Scan for the cell matching the given text and deliver its (x, y) coordinate at center. 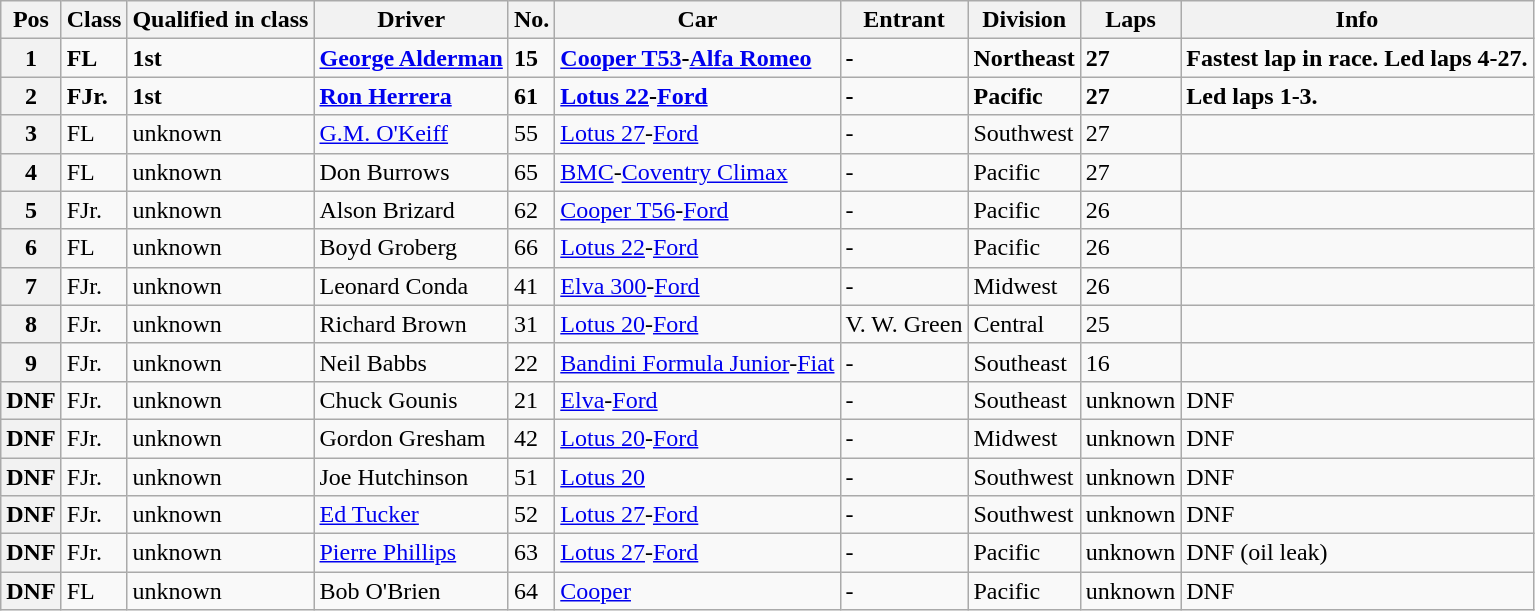
Joe Hutchinson (411, 477)
21 (531, 400)
6 (31, 248)
4 (31, 172)
Alson Brizard (411, 210)
Entrant (904, 20)
16 (1130, 362)
Led laps 1-3. (1357, 96)
No. (531, 20)
41 (531, 286)
42 (531, 438)
Car (698, 20)
Elva 300-Ford (698, 286)
Leonard Conda (411, 286)
63 (531, 553)
66 (531, 248)
G.M. O'Keiff (411, 134)
Don Burrows (411, 172)
9 (31, 362)
Northeast (1024, 58)
Neil Babbs (411, 362)
Ron Herrera (411, 96)
31 (531, 324)
7 (31, 286)
Lotus 20 (698, 477)
Info (1357, 20)
Cooper T53-Alfa Romeo (698, 58)
8 (31, 324)
DNF (oil leak) (1357, 553)
Bob O'Brien (411, 591)
Gordon Gresham (411, 438)
Cooper (698, 591)
Richard Brown (411, 324)
George Alderman (411, 58)
25 (1130, 324)
2 (31, 96)
15 (531, 58)
55 (531, 134)
Pierre Phillips (411, 553)
V. W. Green (904, 324)
64 (531, 591)
Pos (31, 20)
3 (31, 134)
Ed Tucker (411, 515)
Qualified in class (220, 20)
61 (531, 96)
Chuck Gounis (411, 400)
22 (531, 362)
62 (531, 210)
BMC-Coventry Climax (698, 172)
Elva-Ford (698, 400)
Class (94, 20)
51 (531, 477)
1 (31, 58)
Central (1024, 324)
Bandini Formula Junior-Fiat (698, 362)
Boyd Groberg (411, 248)
52 (531, 515)
Driver (411, 20)
65 (531, 172)
Laps (1130, 20)
Cooper T56-Ford (698, 210)
5 (31, 210)
Fastest lap in race. Led laps 4-27. (1357, 58)
Division (1024, 20)
